Detect which cell encompasses the target text, then output its [X, Y] center coordinate. 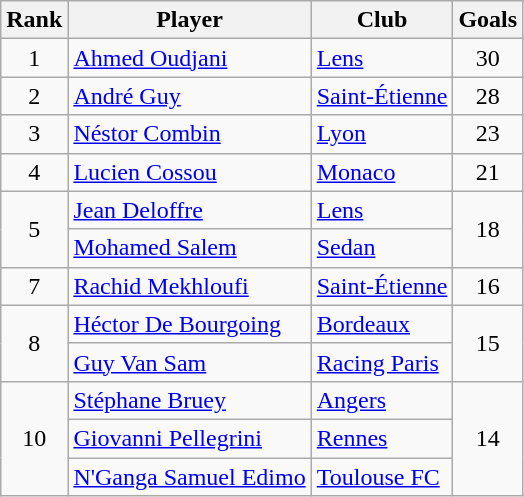
Lucien Cossou [190, 172]
Racing Paris [382, 362]
Ahmed Oudjani [190, 58]
Rennes [382, 438]
Rachid Mekhloufi [190, 286]
1 [34, 58]
18 [488, 229]
4 [34, 172]
30 [488, 58]
Rank [34, 20]
10 [34, 438]
8 [34, 343]
2 [34, 96]
Guy Van Sam [190, 362]
16 [488, 286]
7 [34, 286]
Toulouse FC [382, 477]
23 [488, 134]
Néstor Combin [190, 134]
Sedan [382, 248]
Héctor De Bourgoing [190, 324]
Stéphane Bruey [190, 400]
3 [34, 134]
Club [382, 20]
Mohamed Salem [190, 248]
Bordeaux [382, 324]
14 [488, 438]
5 [34, 229]
N'Ganga Samuel Edimo [190, 477]
Monaco [382, 172]
Angers [382, 400]
15 [488, 343]
Jean Deloffre [190, 210]
21 [488, 172]
Giovanni Pellegrini [190, 438]
Player [190, 20]
Goals [488, 20]
Lyon [382, 134]
André Guy [190, 96]
28 [488, 96]
